Search for the cell housing the specified text and yield its [X, Y] center coordinate. 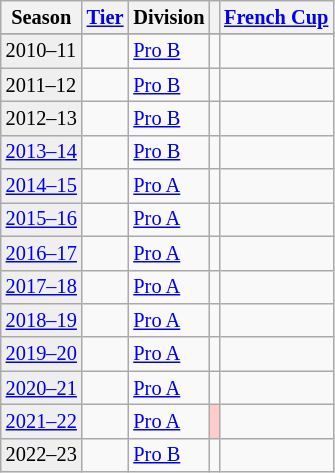
2019–20 [42, 354]
2010–11 [42, 51]
2012–13 [42, 118]
2013–14 [42, 152]
Tier [106, 17]
2015–16 [42, 219]
2011–12 [42, 85]
2017–18 [42, 287]
Season [42, 17]
2014–15 [42, 186]
2022–23 [42, 455]
2018–19 [42, 320]
Division [168, 17]
2016–17 [42, 253]
2020–21 [42, 388]
2021–22 [42, 421]
French Cup [276, 17]
